Scan for the cell matching the given text and deliver its (x, y) coordinate at center. 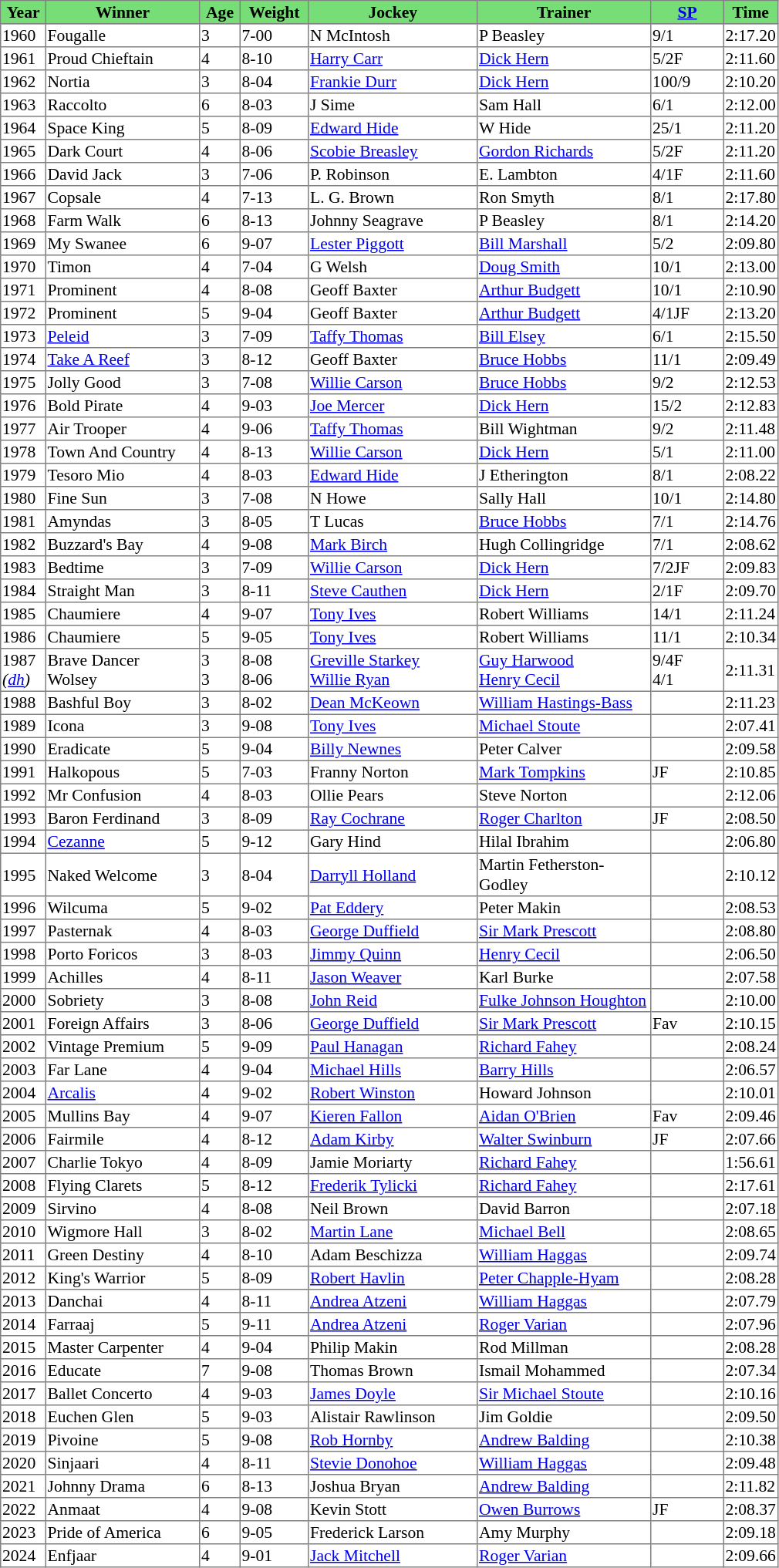
5/1 (687, 452)
1971 (23, 290)
Buzzard's Bay (123, 545)
2:06.57 (750, 1070)
Ron Smyth (565, 197)
2008 (23, 1185)
1986 (23, 637)
2:09.49 (750, 359)
Far Lane (123, 1070)
2:07.34 (750, 1371)
2:14.76 (750, 521)
2:07.18 (750, 1209)
2:07.58 (750, 977)
James Doyle (393, 1394)
2:10.00 (750, 1000)
2:09.74 (750, 1255)
1987(dh) (23, 670)
2:17.80 (750, 197)
N Howe (393, 498)
Jason Weaver (393, 977)
1992 (23, 795)
7-13 (274, 197)
2010 (23, 1232)
1994 (23, 841)
SP (687, 12)
Fairmile (123, 1139)
1979 (23, 475)
2:11.00 (750, 452)
G Welsh (393, 267)
Owen Burrows (565, 1509)
1960 (23, 35)
2:09.50 (750, 1417)
1965 (23, 151)
2:08.65 (750, 1232)
Michael Hills (393, 1070)
Copsale (123, 197)
Bedtime (123, 568)
1962 (23, 82)
Neil Brown (393, 1209)
Adam Kirby (393, 1139)
2:10.12 (750, 875)
Rod Millman (565, 1347)
Trainer (565, 12)
Take A Reef (123, 359)
7 (220, 1371)
5/2 (687, 244)
Peleid (123, 336)
N McIntosh (393, 35)
Billy Newnes (393, 749)
Sirvino (123, 1209)
9-06 (274, 429)
Aidan O'Brien (565, 1116)
2:10.34 (750, 637)
7/2JF (687, 568)
2013 (23, 1301)
J Sime (393, 105)
2:09.80 (750, 244)
Stevie Donohoe (393, 1463)
William Hastings-Bass (565, 703)
Peter Calver (565, 749)
Icona (123, 726)
2:08.62 (750, 545)
Gordon Richards (565, 151)
2:08.24 (750, 1047)
2:11.31 (750, 670)
Farm Walk (123, 221)
2:08.37 (750, 1509)
Space King (123, 128)
Halkopous (123, 772)
1977 (23, 429)
2022 (23, 1509)
2:14.80 (750, 498)
Peter Chapple-Hyam (565, 1278)
Ray Cochrane (393, 818)
Cezanne (123, 841)
Wigmore Hall (123, 1232)
Age (220, 12)
1974 (23, 359)
Eradicate (123, 749)
Doug Smith (565, 267)
Frankie Durr (393, 82)
1964 (23, 128)
Tesoro Mio (123, 475)
1:56.61 (750, 1162)
Sam Hall (565, 105)
E. Lambton (565, 174)
4/1JF (687, 313)
Arcalis (123, 1093)
Adam Beschizza (393, 1255)
Johnny Drama (123, 1486)
L. G. Brown (393, 197)
Paul Hanagan (393, 1047)
Brave DancerWolsey (123, 670)
4/1F (687, 174)
Peter Makin (565, 908)
9-09 (274, 1047)
100/9 (687, 82)
Mr Confusion (123, 795)
2:08.50 (750, 818)
1961 (23, 59)
Green Destiny (123, 1255)
9-12 (274, 841)
2:09.46 (750, 1116)
7-06 (274, 174)
Sobriety (123, 1000)
King's Warrior (123, 1278)
2:09.70 (750, 591)
1990 (23, 749)
1967 (23, 197)
Jamie Moriarty (393, 1162)
2:10.85 (750, 772)
Year (23, 12)
2:10.38 (750, 1440)
8-05 (274, 521)
7-04 (274, 267)
1993 (23, 818)
Air Trooper (123, 429)
25/1 (687, 128)
Pivoine (123, 1440)
Kieren Fallon (393, 1116)
2:14.20 (750, 221)
1972 (23, 313)
2:10.90 (750, 290)
9/4F4/1 (687, 670)
2:11.82 (750, 1486)
Martin Fetherston-Godley (565, 875)
Master Carpenter (123, 1347)
Martin Lane (393, 1232)
Jockey (393, 12)
Scobie Breasley (393, 151)
2:17.61 (750, 1185)
Time (750, 12)
33 (220, 670)
Amy Murphy (565, 1533)
2017 (23, 1394)
2:11.23 (750, 703)
2:09.66 (750, 1556)
2023 (23, 1533)
2:11.24 (750, 614)
2:08.22 (750, 475)
1999 (23, 977)
Alistair Rawlinson (393, 1417)
Ismail Mohammed (565, 1371)
Joe Mercer (393, 406)
2:13.20 (750, 313)
2018 (23, 1417)
Wilcuma (123, 908)
1991 (23, 772)
2:09.18 (750, 1533)
Charlie Tokyo (123, 1162)
Flying Clarets (123, 1185)
2:07.41 (750, 726)
Fougalle (123, 35)
2:10.01 (750, 1093)
1963 (23, 105)
Raccolto (123, 105)
2020 (23, 1463)
1970 (23, 267)
1969 (23, 244)
Mullins Bay (123, 1116)
Sinjaari (123, 1463)
Steve Cauthen (393, 591)
Bill Wightman (565, 429)
2021 (23, 1486)
Guy HarwoodHenry Cecil (565, 670)
Mark Tompkins (565, 772)
1976 (23, 406)
My Swanee (123, 244)
John Reid (393, 1000)
1968 (23, 221)
2:09.58 (750, 749)
Hugh Collingridge (565, 545)
Roger Charlton (565, 818)
9-01 (274, 1556)
2:11.48 (750, 429)
Rob Hornby (393, 1440)
Euchen Glen (123, 1417)
David Barron (565, 1209)
Darryll Holland (393, 875)
2:08.80 (750, 931)
Timon (123, 267)
Kevin Stott (393, 1509)
Philip Makin (393, 1347)
1989 (23, 726)
Foreign Affairs (123, 1023)
Pasternak (123, 931)
2:06.80 (750, 841)
Henry Cecil (565, 954)
1975 (23, 383)
7-00 (274, 35)
Jack Mitchell (393, 1556)
2:12.83 (750, 406)
Bashful Boy (123, 703)
Anmaat (123, 1509)
Bill Elsey (565, 336)
2:13.00 (750, 267)
2009 (23, 1209)
Bill Marshall (565, 244)
1996 (23, 908)
Michael Stoute (565, 726)
Danchai (123, 1301)
Fine Sun (123, 498)
Dark Court (123, 151)
Vintage Premium (123, 1047)
Howard Johnson (565, 1093)
2:10.20 (750, 82)
Robert Havlin (393, 1278)
Nortia (123, 82)
2:10.15 (750, 1023)
8-088-06 (274, 670)
2014 (23, 1324)
Ballet Concerto (123, 1394)
1988 (23, 703)
9-11 (274, 1324)
Pride of America (123, 1533)
Bold Pirate (123, 406)
2006 (23, 1139)
2019 (23, 1440)
Frederik Tylicki (393, 1185)
J Etherington (565, 475)
Lester Piggott (393, 244)
Baron Ferdinand (123, 818)
2:12.53 (750, 383)
2:07.79 (750, 1301)
1966 (23, 174)
1973 (23, 336)
Weight (274, 12)
Hilal Ibrahim (565, 841)
Porto Foricos (123, 954)
2004 (23, 1093)
2016 (23, 1371)
Ollie Pears (393, 795)
Mark Birch (393, 545)
Karl Burke (565, 977)
Enfjaar (123, 1556)
1981 (23, 521)
Steve Norton (565, 795)
Sir Michael Stoute (565, 1394)
2003 (23, 1070)
2005 (23, 1116)
2001 (23, 1023)
2002 (23, 1047)
2:12.06 (750, 795)
2:12.00 (750, 105)
1980 (23, 498)
Straight Man (123, 591)
2:17.20 (750, 35)
Amyndas (123, 521)
1983 (23, 568)
Proud Chieftain (123, 59)
Farraaj (123, 1324)
1985 (23, 614)
Johnny Seagrave (393, 221)
1997 (23, 931)
Jim Goldie (565, 1417)
Frederick Larson (393, 1533)
2:09.48 (750, 1463)
Sally Hall (565, 498)
2:06.50 (750, 954)
1998 (23, 954)
1982 (23, 545)
Winner (123, 12)
2011 (23, 1255)
Jolly Good (123, 383)
T Lucas (393, 521)
2:08.53 (750, 908)
Greville StarkeyWillie Ryan (393, 670)
Pat Eddery (393, 908)
2:15.50 (750, 336)
Gary Hind (393, 841)
2:07.66 (750, 1139)
Walter Swinburn (565, 1139)
Michael Bell (565, 1232)
Fulke Johnson Houghton (565, 1000)
Barry Hills (565, 1070)
14/1 (687, 614)
7-03 (274, 772)
Franny Norton (393, 772)
2:09.83 (750, 568)
David Jack (123, 174)
2007 (23, 1162)
2/1F (687, 591)
Achilles (123, 977)
2012 (23, 1278)
1995 (23, 875)
Harry Carr (393, 59)
15/2 (687, 406)
Robert Winston (393, 1093)
Town And Country (123, 452)
1984 (23, 591)
2:07.96 (750, 1324)
P. Robinson (393, 174)
Dean McKeown (393, 703)
2000 (23, 1000)
Joshua Bryan (393, 1486)
1978 (23, 452)
9/1 (687, 35)
2015 (23, 1347)
W Hide (565, 128)
2024 (23, 1556)
Educate (123, 1371)
Naked Welcome (123, 875)
2:10.16 (750, 1394)
Jimmy Quinn (393, 954)
Thomas Brown (393, 1371)
